Output the (x, y) coordinate of the center of the cell containing the given text.  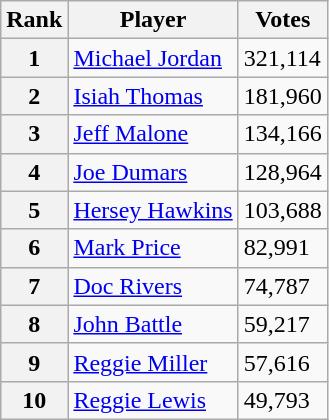
1 (34, 58)
Reggie Miller (153, 362)
134,166 (282, 134)
6 (34, 248)
57,616 (282, 362)
Hersey Hawkins (153, 210)
Rank (34, 20)
321,114 (282, 58)
5 (34, 210)
74,787 (282, 286)
181,960 (282, 96)
128,964 (282, 172)
3 (34, 134)
4 (34, 172)
103,688 (282, 210)
Joe Dumars (153, 172)
Reggie Lewis (153, 400)
49,793 (282, 400)
82,991 (282, 248)
9 (34, 362)
John Battle (153, 324)
7 (34, 286)
Mark Price (153, 248)
8 (34, 324)
Jeff Malone (153, 134)
59,217 (282, 324)
Doc Rivers (153, 286)
2 (34, 96)
Michael Jordan (153, 58)
Votes (282, 20)
10 (34, 400)
Isiah Thomas (153, 96)
Player (153, 20)
